From the cell containing the given text, extract its center point as (x, y) coordinate. 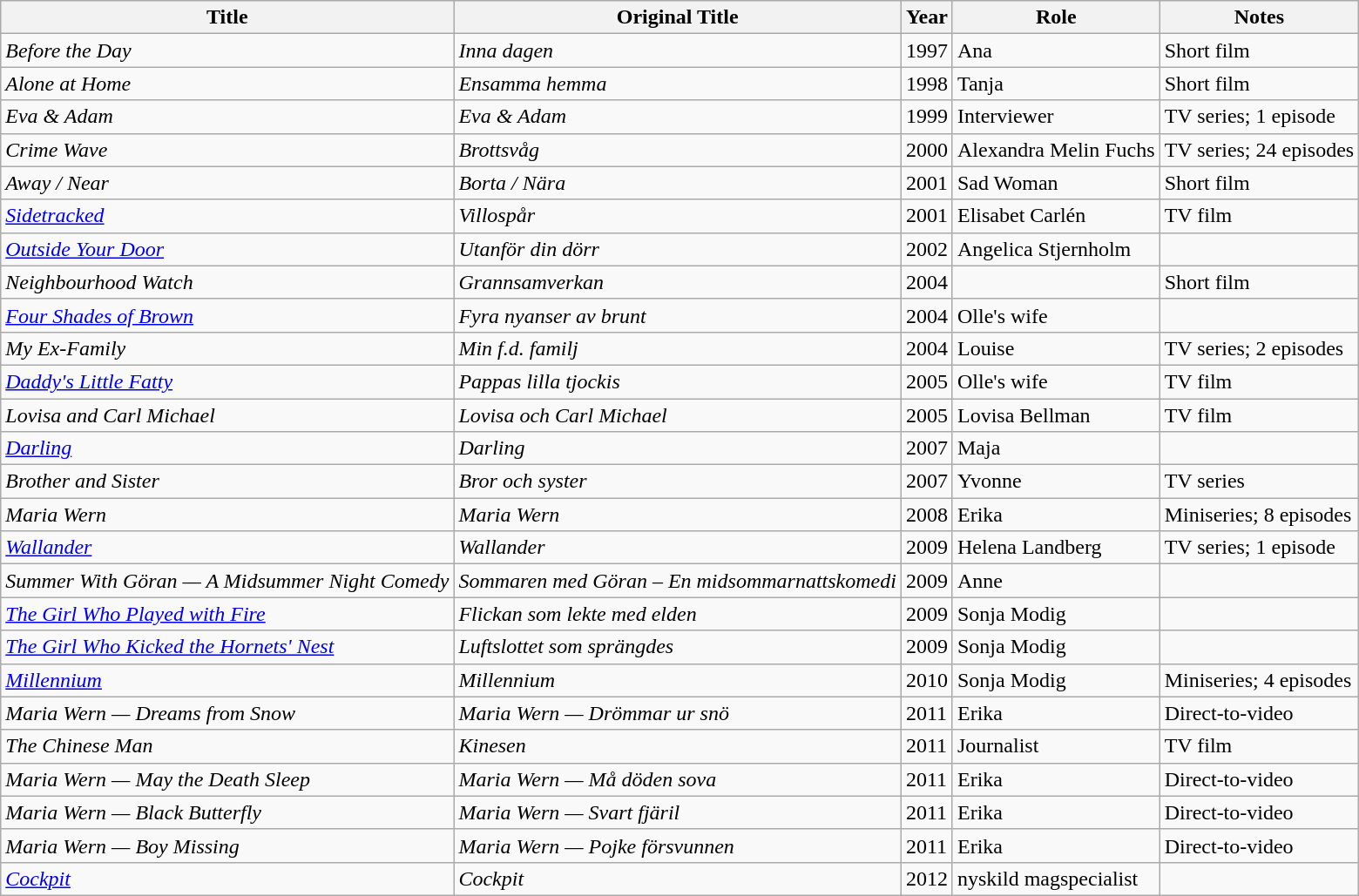
2002 (927, 249)
Four Shades of Brown (227, 315)
2010 (927, 680)
Brother and Sister (227, 482)
Crime Wave (227, 150)
Lovisa och Carl Michael (678, 415)
Tanja (1056, 84)
Outside Your Door (227, 249)
Title (227, 17)
TV series; 24 episodes (1260, 150)
Grannsamverkan (678, 282)
Journalist (1056, 746)
My Ex-Family (227, 348)
Before the Day (227, 51)
Role (1056, 17)
Borta / Nära (678, 183)
Sad Woman (1056, 183)
2008 (927, 515)
Maria Wern — Svart fjäril (678, 812)
Maria Wern — Black Butterfly (227, 812)
1999 (927, 117)
Maria Wern — Dreams from Snow (227, 713)
Lovisa Bellman (1056, 415)
The Chinese Man (227, 746)
Elisabet Carlén (1056, 216)
Lovisa and Carl Michael (227, 415)
Sommaren med Göran – En midsommarnattskomedi (678, 581)
Anne (1056, 581)
1998 (927, 84)
Ana (1056, 51)
Maria Wern — Pojke försvunnen (678, 845)
Yvonne (1056, 482)
Maria Wern — May the Death Sleep (227, 779)
Ensamma hemma (678, 84)
Pappas lilla tjockis (678, 381)
Kinesen (678, 746)
Brottsvåg (678, 150)
1997 (927, 51)
Utanför din dörr (678, 249)
The Girl Who Kicked the Hornets' Nest (227, 647)
Maria Wern — Må döden sova (678, 779)
Year (927, 17)
Daddy's Little Fatty (227, 381)
Maja (1056, 448)
Luftslottet som sprängdes (678, 647)
The Girl Who Played with Fire (227, 614)
Min f.d. familj (678, 348)
Alexandra Melin Fuchs (1056, 150)
Miniseries; 8 episodes (1260, 515)
TV series; 2 episodes (1260, 348)
Neighbourhood Watch (227, 282)
2012 (927, 879)
Interviewer (1056, 117)
Inna dagen (678, 51)
Away / Near (227, 183)
Maria Wern — Boy Missing (227, 845)
Flickan som lekte med elden (678, 614)
Alone at Home (227, 84)
Original Title (678, 17)
2000 (927, 150)
Villospår (678, 216)
TV series (1260, 482)
Notes (1260, 17)
Angelica Stjernholm (1056, 249)
Helena Landberg (1056, 548)
Miniseries; 4 episodes (1260, 680)
nyskild magspecialist (1056, 879)
Fyra nyanser av brunt (678, 315)
Maria Wern — Drömmar ur snö (678, 713)
Bror och syster (678, 482)
Summer With Göran — A Midsummer Night Comedy (227, 581)
Louise (1056, 348)
Sidetracked (227, 216)
